Search for the cell housing the specified text and yield its [x, y] center coordinate. 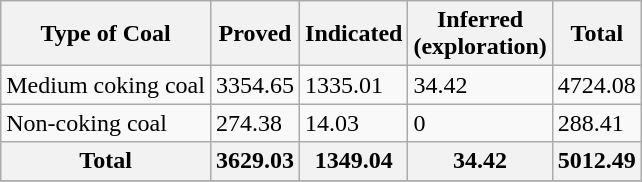
5012.49 [596, 161]
1349.04 [354, 161]
3354.65 [254, 85]
Type of Coal [106, 34]
14.03 [354, 123]
Non-coking coal [106, 123]
4724.08 [596, 85]
3629.03 [254, 161]
Inferred(exploration) [480, 34]
1335.01 [354, 85]
288.41 [596, 123]
0 [480, 123]
Proved [254, 34]
Medium coking coal [106, 85]
274.38 [254, 123]
Indicated [354, 34]
